Output the [x, y] coordinate of the center of the cell containing the given text.  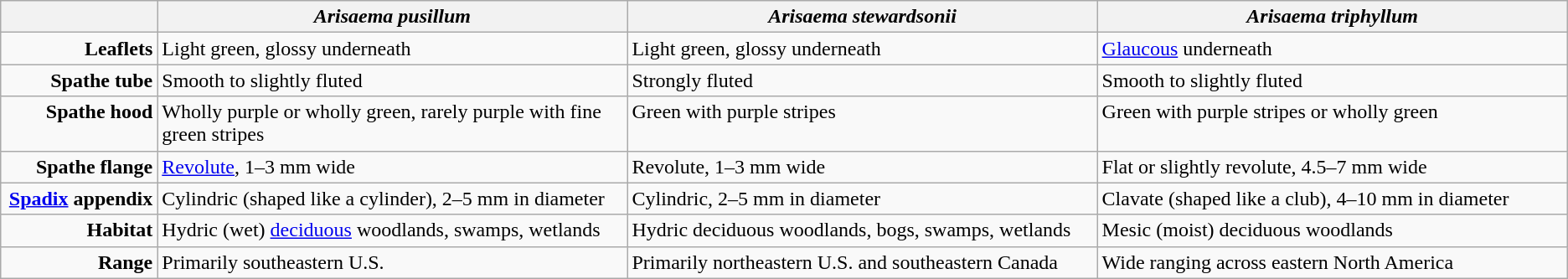
Wholly purple or wholly green, rarely purple with fine green stripes [392, 124]
Green with purple stripes [863, 124]
Primarily southeastern U.S. [392, 262]
Spathe hood [79, 124]
Cylindric (shaped like a cylinder), 2–5 mm in diameter [392, 199]
Arisaema triphyllum [1332, 17]
Wide ranging across eastern North America [1332, 262]
Flat or slightly revolute, 4.5–7 mm wide [1332, 167]
Clavate (shaped like a club), 4–10 mm in diameter [1332, 199]
Hydric (wet) deciduous woodlands, swamps, wetlands [392, 230]
Range [79, 262]
Arisaema stewardsonii [863, 17]
Cylindric, 2–5 mm in diameter [863, 199]
Habitat [79, 230]
Spathe tube [79, 80]
Glaucous underneath [1332, 49]
Green with purple stripes or wholly green [1332, 124]
Mesic (moist) deciduous woodlands [1332, 230]
Arisaema pusillum [392, 17]
Spathe flange [79, 167]
Leaflets [79, 49]
Spadix appendix [79, 199]
Strongly fluted [863, 80]
Primarily northeastern U.S. and southeastern Canada [863, 262]
Hydric deciduous woodlands, bogs, swamps, wetlands [863, 230]
